Extract the [X, Y] coordinate from the center of the cell holding the provided text.  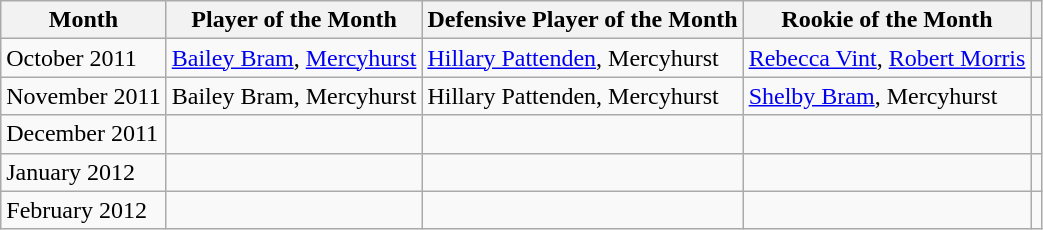
Shelby Bram, Mercyhurst [887, 96]
Player of the Month [294, 20]
February 2012 [84, 210]
Defensive Player of the Month [582, 20]
October 2011 [84, 58]
Rebecca Vint, Robert Morris [887, 58]
November 2011 [84, 96]
January 2012 [84, 172]
December 2011 [84, 134]
Month [84, 20]
Rookie of the Month [887, 20]
